Search for the cell housing the specified text and yield its (X, Y) center coordinate. 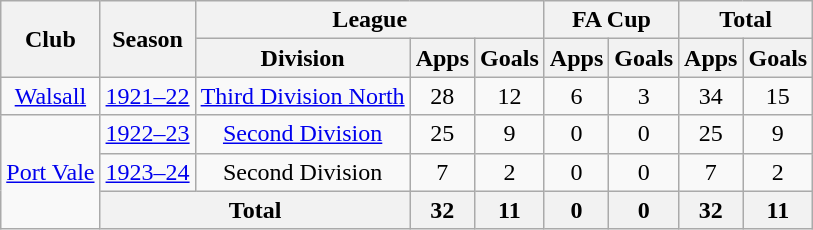
Port Vale (50, 172)
Season (148, 39)
34 (711, 96)
1922–23 (148, 134)
12 (510, 96)
3 (644, 96)
Club (50, 39)
FA Cup (611, 20)
1923–24 (148, 172)
1921–22 (148, 96)
League (370, 20)
28 (442, 96)
Division (302, 58)
Walsall (50, 96)
Third Division North (302, 96)
15 (778, 96)
6 (576, 96)
